Locate the cell with the specified text and output its (X, Y) center coordinate. 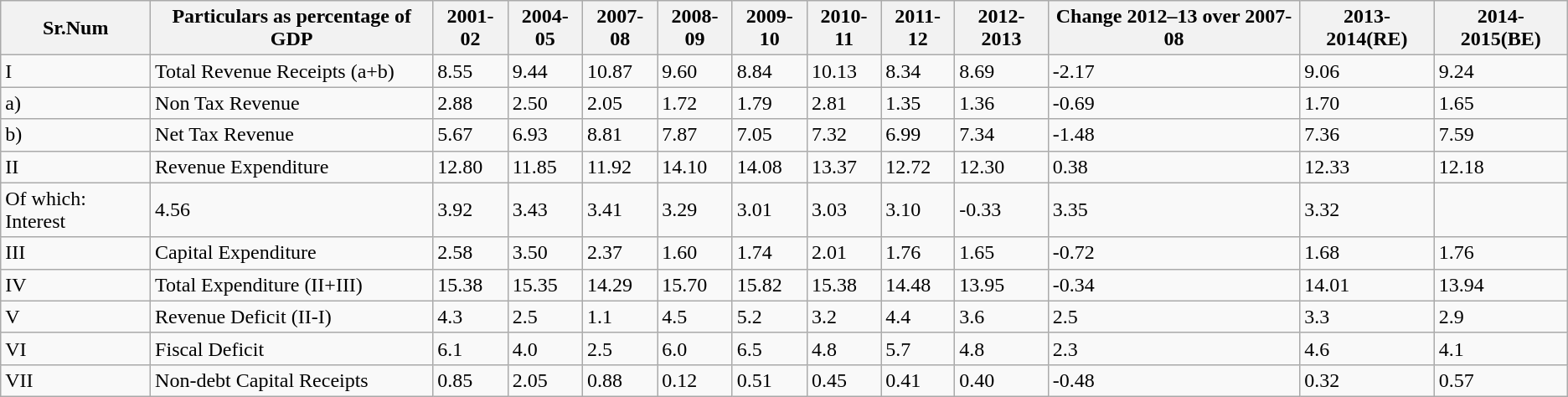
1.74 (769, 253)
0.38 (1173, 167)
Change 2012–13 over 2007-08 (1173, 28)
7.87 (695, 135)
1.79 (769, 103)
15.35 (544, 285)
3.41 (620, 209)
13.95 (1002, 285)
7.36 (1367, 135)
8.81 (620, 135)
1.35 (918, 103)
2007-08 (620, 28)
Total Revenue Receipts (a+b) (291, 71)
7.34 (1002, 135)
2009-10 (769, 28)
2.50 (544, 103)
1.60 (695, 253)
9.06 (1367, 71)
15.82 (769, 285)
3.32 (1367, 209)
1.70 (1367, 103)
3.92 (471, 209)
Net Tax Revenue (291, 135)
7.59 (1501, 135)
13.37 (843, 167)
14.10 (695, 167)
-0.72 (1173, 253)
2004-05 (544, 28)
3.43 (544, 209)
Revenue Deficit (II-I) (291, 317)
7.05 (769, 135)
2014-2015(BE) (1501, 28)
9.60 (695, 71)
Of which: Interest (75, 209)
-2.17 (1173, 71)
12.72 (918, 167)
Sr.Num (75, 28)
12.30 (1002, 167)
14.48 (918, 285)
2.3 (1173, 348)
5.67 (471, 135)
12.33 (1367, 167)
Capital Expenditure (291, 253)
2001-02 (471, 28)
6.5 (769, 348)
3.29 (695, 209)
6.99 (918, 135)
0.45 (843, 380)
6.93 (544, 135)
1.36 (1002, 103)
Particulars as percentage of GDP (291, 28)
4.5 (695, 317)
V (75, 317)
0.40 (1002, 380)
4.56 (291, 209)
15.70 (695, 285)
3.2 (843, 317)
4.4 (918, 317)
7.32 (843, 135)
Non-debt Capital Receipts (291, 380)
6.1 (471, 348)
8.34 (918, 71)
Total Expenditure (II+III) (291, 285)
0.41 (918, 380)
IV (75, 285)
14.08 (769, 167)
8.55 (471, 71)
VI (75, 348)
1.72 (695, 103)
3.01 (769, 209)
II (75, 167)
b) (75, 135)
2.88 (471, 103)
0.12 (695, 380)
2012-2013 (1002, 28)
4.3 (471, 317)
Fiscal Deficit (291, 348)
4.6 (1367, 348)
a) (75, 103)
13.94 (1501, 285)
1.1 (620, 317)
2.37 (620, 253)
3.6 (1002, 317)
2010-11 (843, 28)
2.58 (471, 253)
I (75, 71)
11.85 (544, 167)
3.3 (1367, 317)
0.57 (1501, 380)
VII (75, 380)
5.2 (769, 317)
2.81 (843, 103)
III (75, 253)
8.69 (1002, 71)
-1.48 (1173, 135)
0.51 (769, 380)
8.84 (769, 71)
3.35 (1173, 209)
10.13 (843, 71)
-0.48 (1173, 380)
6.0 (695, 348)
5.7 (918, 348)
2.9 (1501, 317)
12.80 (471, 167)
11.92 (620, 167)
2008-09 (695, 28)
-0.69 (1173, 103)
9.44 (544, 71)
14.01 (1367, 285)
14.29 (620, 285)
0.85 (471, 380)
0.88 (620, 380)
10.87 (620, 71)
3.10 (918, 209)
-0.33 (1002, 209)
-0.34 (1173, 285)
2011-12 (918, 28)
2013-2014(RE) (1367, 28)
3.03 (843, 209)
2.01 (843, 253)
4.0 (544, 348)
Non Tax Revenue (291, 103)
12.18 (1501, 167)
3.50 (544, 253)
0.32 (1367, 380)
9.24 (1501, 71)
Revenue Expenditure (291, 167)
1.68 (1367, 253)
4.1 (1501, 348)
